Scan for the cell matching the given text and deliver its [X, Y] coordinate at center. 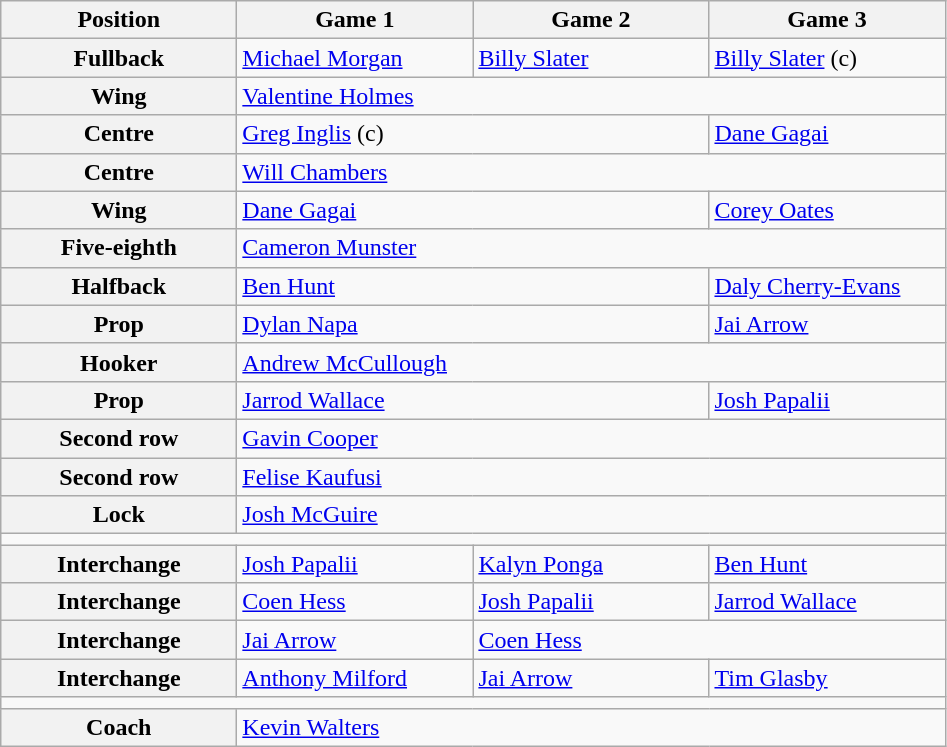
Cameron Munster [591, 248]
Andrew McCullough [591, 362]
Coach [119, 727]
Gavin Cooper [591, 438]
Dylan Napa [473, 324]
Halfback [119, 286]
Hooker [119, 362]
Game 3 [827, 20]
Lock [119, 515]
Tim Glasby [827, 678]
Felise Kaufusi [591, 477]
Greg Inglis (c) [473, 134]
Five-eighth [119, 248]
Michael Morgan [355, 58]
Corey Oates [827, 210]
Game 1 [355, 20]
Josh McGuire [591, 515]
Kalyn Ponga [591, 564]
Billy Slater [591, 58]
Anthony Milford [355, 678]
Billy Slater (c) [827, 58]
Will Chambers [591, 172]
Position [119, 20]
Valentine Holmes [591, 96]
Fullback [119, 58]
Kevin Walters [591, 727]
Daly Cherry-Evans [827, 286]
Game 2 [591, 20]
